Scan for the cell matching the given text and deliver its (x, y) coordinate at center. 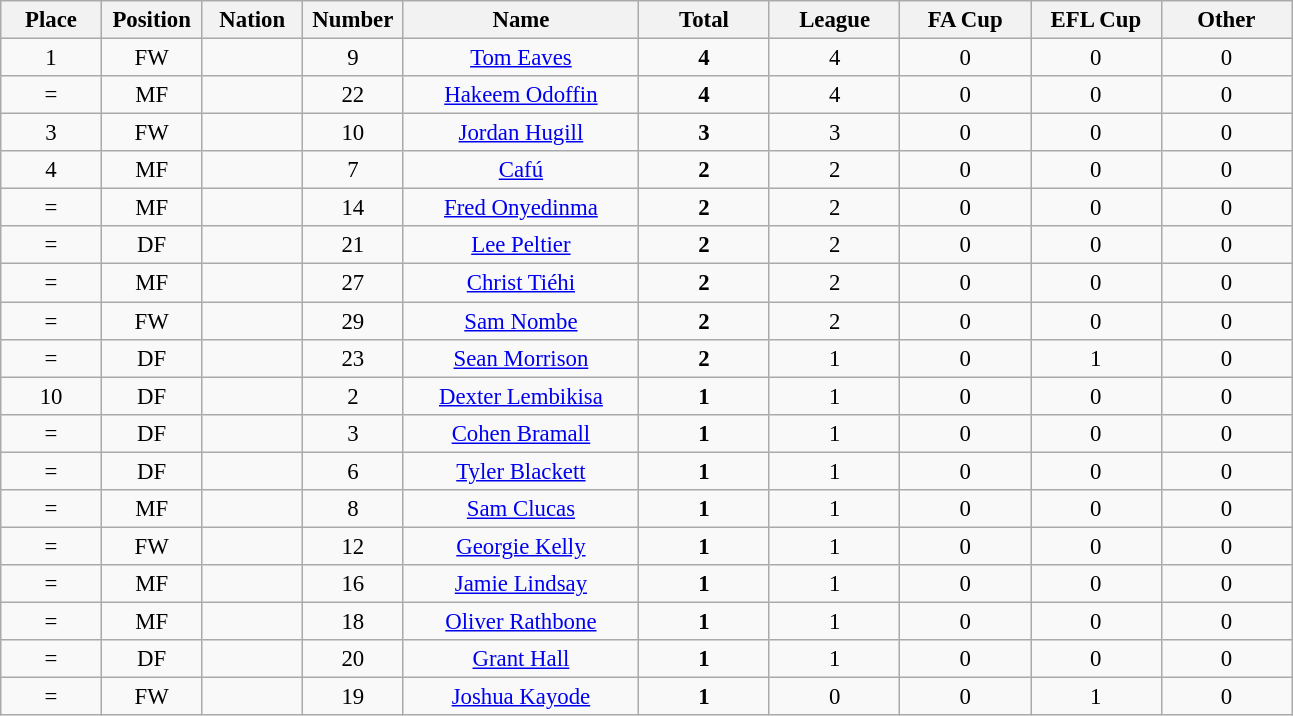
Georgie Kelly (521, 546)
EFL Cup (1096, 20)
Oliver Rathbone (521, 621)
27 (354, 283)
Joshua Kayode (521, 697)
Dexter Lembikisa (521, 396)
Christ Tiéhi (521, 283)
Lee Peltier (521, 245)
Sean Morrison (521, 358)
8 (354, 509)
9 (354, 58)
20 (354, 659)
14 (354, 208)
Fred Onyedinma (521, 208)
Cohen Bramall (521, 433)
Hakeem Odoffin (521, 95)
12 (354, 546)
Jamie Lindsay (521, 584)
Total (704, 20)
Tyler Blackett (521, 471)
7 (354, 170)
Other (1226, 20)
18 (354, 621)
6 (354, 471)
Jordan Hugill (521, 133)
Cafú (521, 170)
Tom Eaves (521, 58)
Sam Nombe (521, 321)
Grant Hall (521, 659)
FA Cup (966, 20)
22 (354, 95)
16 (354, 584)
29 (354, 321)
Number (354, 20)
Name (521, 20)
Place (52, 20)
League (834, 20)
Position (152, 20)
19 (354, 697)
Nation (252, 20)
Sam Clucas (521, 509)
23 (354, 358)
21 (354, 245)
